Locate the cell with the specified text and output its (X, Y) center coordinate. 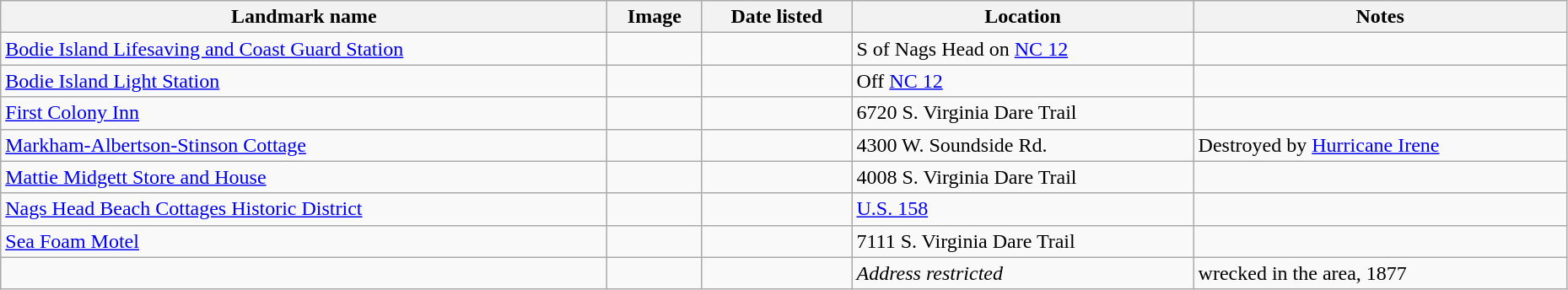
Bodie Island Lifesaving and Coast Guard Station (304, 49)
Location (1022, 17)
Markham-Albertson-Stinson Cottage (304, 145)
wrecked in the area, 1877 (1380, 273)
Address restricted (1022, 273)
Nags Head Beach Cottages Historic District (304, 209)
4300 W. Soundside Rd. (1022, 145)
Mattie Midgett Store and House (304, 177)
Off NC 12 (1022, 81)
Landmark name (304, 17)
S of Nags Head on NC 12 (1022, 49)
Image (655, 17)
Sea Foam Motel (304, 241)
7111 S. Virginia Dare Trail (1022, 241)
6720 S. Virginia Dare Trail (1022, 113)
Notes (1380, 17)
Destroyed by Hurricane Irene (1380, 145)
4008 S. Virginia Dare Trail (1022, 177)
Bodie Island Light Station (304, 81)
First Colony Inn (304, 113)
Date listed (777, 17)
U.S. 158 (1022, 209)
